Find where the given text appears and provide that cell's center as [x, y] coordinate. 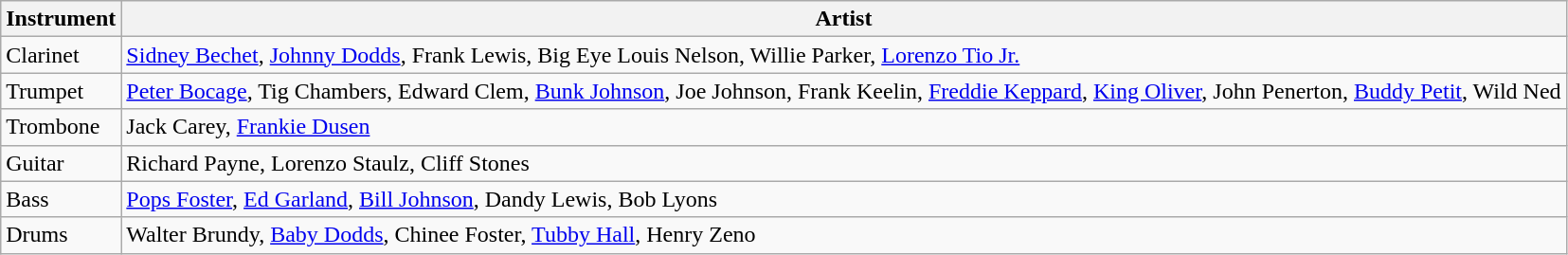
Pops Foster, Ed Garland, Bill Johnson, Dandy Lewis, Bob Lyons [843, 199]
Richard Payne, Lorenzo Staulz, Cliff Stones [843, 163]
Artist [843, 19]
Jack Carey, Frankie Dusen [843, 127]
Trombone [61, 127]
Trumpet [61, 91]
Sidney Bechet, Johnny Dodds, Frank Lewis, Big Eye Louis Nelson, Willie Parker, Lorenzo Tio Jr. [843, 55]
Guitar [61, 163]
Walter Brundy, Baby Dodds, Chinee Foster, Tubby Hall, Henry Zeno [843, 235]
Drums [61, 235]
Peter Bocage, Tig Chambers, Edward Clem, Bunk Johnson, Joe Johnson, Frank Keelin, Freddie Keppard, King Oliver, John Penerton, Buddy Petit, Wild Ned [843, 91]
Instrument [61, 19]
Bass [61, 199]
Clarinet [61, 55]
